From the cell containing the given text, extract its center point as (X, Y) coordinate. 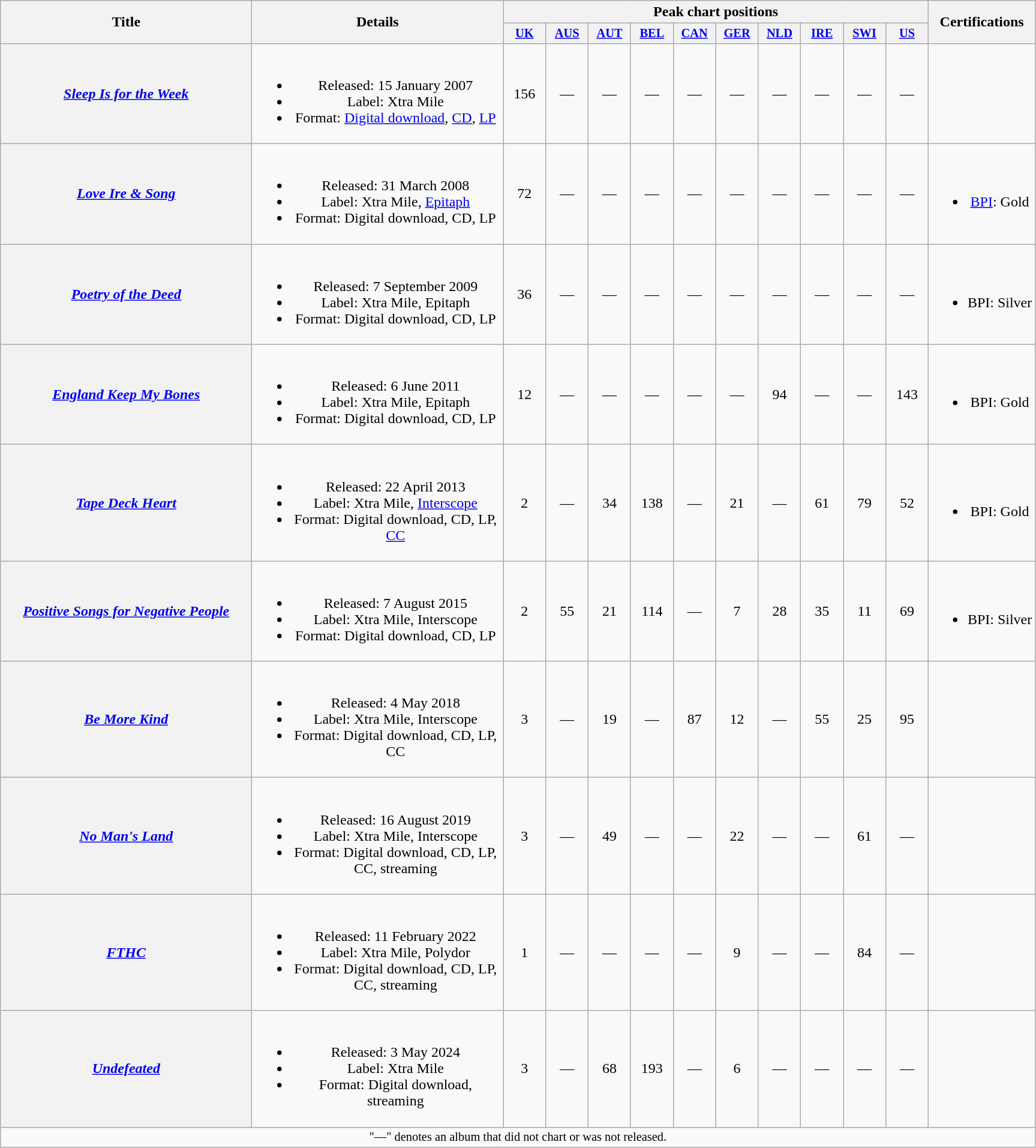
34 (609, 503)
36 (524, 294)
Love Ire & Song (126, 194)
84 (865, 952)
FTHC (126, 952)
Released: 4 May 2018Label: Xtra Mile, InterscopeFormat: Digital download, CD, LP, CC (378, 720)
Released: 31 March 2008Label: Xtra Mile, EpitaphFormat: Digital download, CD, LP (378, 194)
Released: 7 September 2009Label: Xtra Mile, EpitaphFormat: Digital download, CD, LP (378, 294)
25 (865, 720)
94 (780, 395)
Peak chart positions (716, 12)
52 (907, 503)
68 (609, 1069)
"—" denotes an album that did not chart or was not released. (518, 1137)
6 (737, 1069)
Sleep Is for the Week (126, 94)
35 (822, 611)
Released: 22 April 2013Label: Xtra Mile, InterscopeFormat: Digital download, CD, LP, CC (378, 503)
Be More Kind (126, 720)
UK (524, 34)
No Man's Land (126, 836)
87 (695, 720)
GER (737, 34)
US (907, 34)
193 (651, 1069)
Released: 15 January 2007Label: Xtra MileFormat: Digital download, CD, LP (378, 94)
143 (907, 395)
Released: 16 August 2019Label: Xtra Mile, InterscopeFormat: Digital download, CD, LP, CC, streaming (378, 836)
79 (865, 503)
CAN (695, 34)
Released: 3 May 2024Label: Xtra MileFormat: Digital download, streaming (378, 1069)
22 (737, 836)
9 (737, 952)
Released: 6 June 2011Label: Xtra Mile, EpitaphFormat: Digital download, CD, LP (378, 395)
156 (524, 94)
Details (378, 22)
Title (126, 22)
AUS (567, 34)
95 (907, 720)
1 (524, 952)
BEL (651, 34)
11 (865, 611)
Poetry of the Deed (126, 294)
Released: 7 August 2015Label: Xtra Mile, InterscopeFormat: Digital download, CD, LP (378, 611)
IRE (822, 34)
England Keep My Bones (126, 395)
NLD (780, 34)
Positive Songs for Negative People (126, 611)
Certifications (981, 22)
AUT (609, 34)
SWI (865, 34)
49 (609, 836)
69 (907, 611)
Undefeated (126, 1069)
72 (524, 194)
114 (651, 611)
Released: 11 February 2022Label: Xtra Mile, PolydorFormat: Digital download, CD, LP, CC, streaming (378, 952)
28 (780, 611)
7 (737, 611)
Tape Deck Heart (126, 503)
19 (609, 720)
138 (651, 503)
